Provide the (x, y) coordinate of the cell's center where the given text is located.  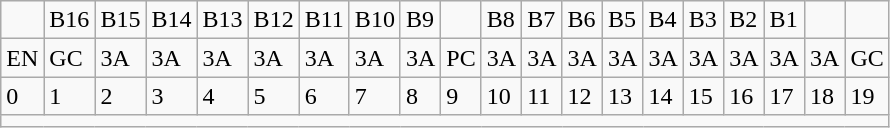
19 (867, 96)
16 (744, 96)
15 (703, 96)
EN (22, 58)
PC (461, 58)
B4 (663, 20)
12 (582, 96)
B14 (172, 20)
17 (784, 96)
14 (663, 96)
10 (501, 96)
B8 (501, 20)
B6 (582, 20)
B15 (120, 20)
B3 (703, 20)
13 (622, 96)
B5 (622, 20)
6 (324, 96)
0 (22, 96)
9 (461, 96)
7 (374, 96)
B16 (70, 20)
B12 (274, 20)
3 (172, 96)
B7 (542, 20)
1 (70, 96)
B11 (324, 20)
B10 (374, 20)
B9 (420, 20)
5 (274, 96)
B1 (784, 20)
B13 (222, 20)
18 (824, 96)
2 (120, 96)
11 (542, 96)
4 (222, 96)
B2 (744, 20)
8 (420, 96)
